Capture the cell that displays the provided text and extract its (X, Y) central coordinate. 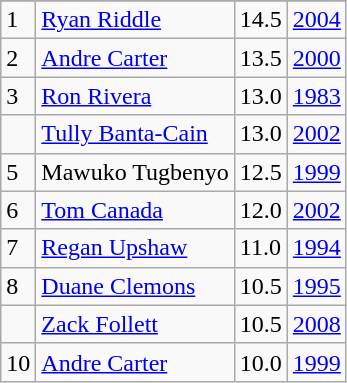
3 (18, 96)
12.5 (260, 172)
7 (18, 248)
5 (18, 172)
14.5 (260, 20)
Tom Canada (135, 210)
Ryan Riddle (135, 20)
1 (18, 20)
12.0 (260, 210)
Regan Upshaw (135, 248)
11.0 (260, 248)
13.5 (260, 58)
2004 (316, 20)
Zack Follett (135, 324)
1983 (316, 96)
1994 (316, 248)
8 (18, 286)
2 (18, 58)
Ron Rivera (135, 96)
Duane Clemons (135, 286)
6 (18, 210)
2000 (316, 58)
1995 (316, 286)
10.0 (260, 362)
Tully Banta-Cain (135, 134)
Mawuko Tugbenyo (135, 172)
2008 (316, 324)
10 (18, 362)
